Determine the [x, y] coordinate at the center of the cell enclosing the given text.  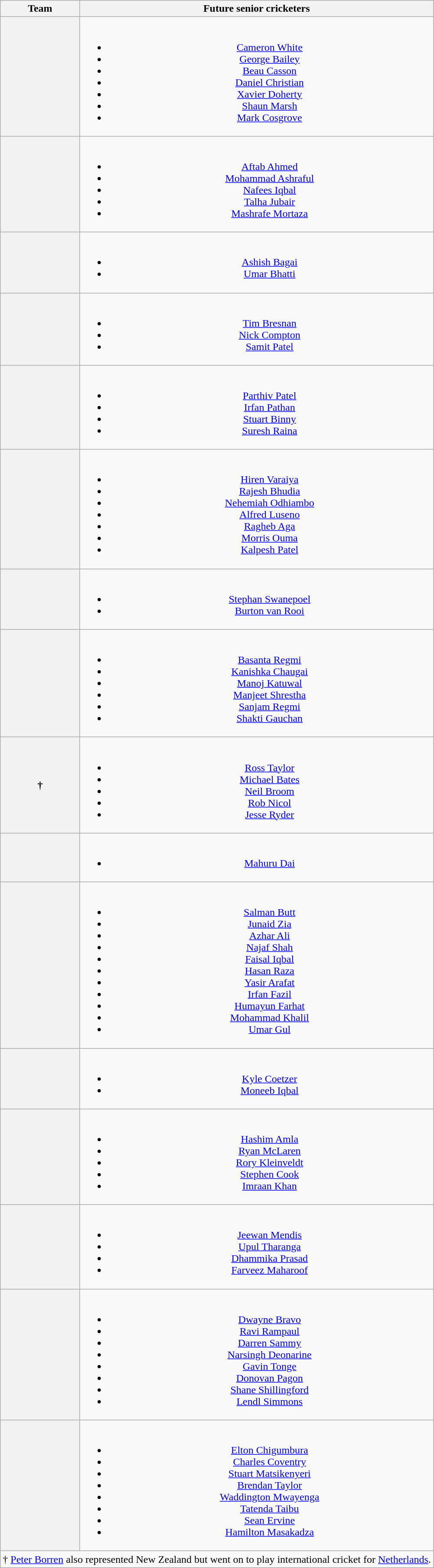
Ross TaylorMichael BatesNeil BroomRob NicolJesse Ryder [257, 785]
Future senior cricketers [257, 9]
Hiren VaraiyaRajesh BhudiaNehemiah OdhiamboAlfred LusenoRagheb AgaMorris OumaKalpesh Patel [257, 509]
Basanta RegmiKanishka ChaugaiManoj KatuwalManjeet ShresthaSanjam RegmiShakti Gauchan [257, 683]
Salman ButtJunaid ZiaAzhar AliNajaf ShahFaisal IqbalHasan RazaYasir ArafatIrfan FazilHumayun FarhatMohammad KhalilUmar Gul [257, 965]
† [40, 785]
Jeewan MendisUpul TharangaDhammika PrasadFarveez Maharoof [257, 1247]
† Peter Borren also represented New Zealand but went on to play international cricket for Netherlands. [217, 1559]
Ashish BagaiUmar Bhatti [257, 262]
Kyle CoetzerMoneeb Iqbal [257, 1078]
Team [40, 9]
Cameron WhiteGeorge BaileyBeau CassonDaniel ChristianXavier DohertyShaun MarshMark Cosgrove [257, 76]
Parthiv PatelIrfan PathanStuart BinnySuresh Raina [257, 407]
Aftab AhmedMohammad AshrafulNafees IqbalTalha JubairMashrafe Mortaza [257, 184]
Mahuru Dai [257, 857]
Elton ChigumburaCharles CoventryStuart MatsikenyeriBrendan TaylorWaddington MwayengaTatenda TaibuSean ErvineHamilton Masakadza [257, 1486]
Dwayne BravoRavi RampaulDarren SammyNarsingh DeonarineGavin TongeDonovan PagonShane ShillingfordLendl Simmons [257, 1355]
Stephan SwanepoelBurton van Rooi [257, 599]
Tim BresnanNick ComptonSamit Patel [257, 329]
Hashim AmlaRyan McLarenRory KleinveldtStephen CookImraan Khan [257, 1157]
